Identify which cell holds the provided text, then report its [X, Y] central coordinate. 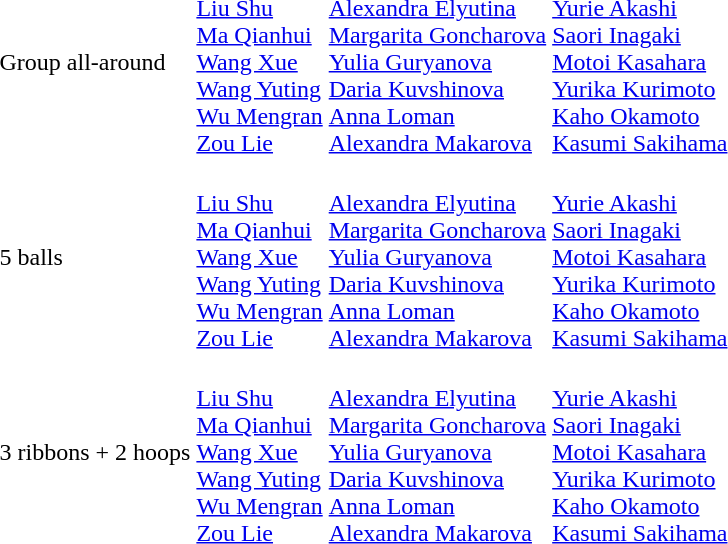
Alexandra ElyutinaMargarita GoncharovaYulia GuryanovaDaria KuvshinovaAnna LomanAlexandra Makarova [437, 257]
Liu ShuMa QianhuiWang XueWang YutingWu MengranZou Lie [260, 257]
